For the text-containing cell, return its midpoint in [X, Y] coordinate format. 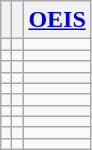
OEIS [57, 20]
